Search for the cell housing the specified text and yield its [X, Y] center coordinate. 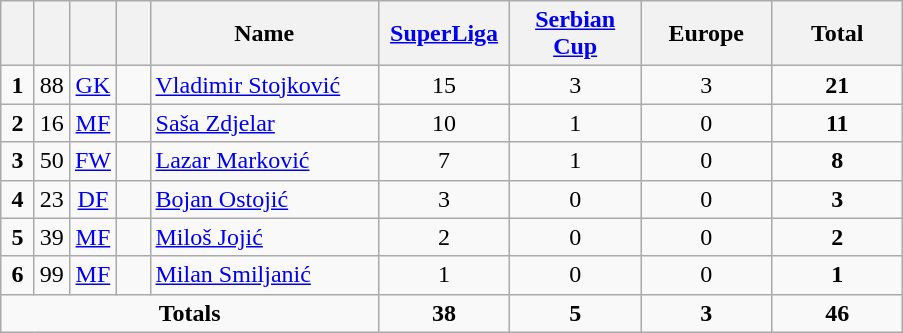
38 [444, 313]
Total [838, 34]
Serbian Cup [576, 34]
15 [444, 85]
FW [92, 161]
Vladimir Stojković [264, 85]
GK [92, 85]
7 [444, 161]
SuperLiga [444, 34]
46 [838, 313]
50 [52, 161]
Name [264, 34]
6 [18, 275]
11 [838, 123]
21 [838, 85]
DF [92, 199]
Saša Zdjelar [264, 123]
Lazar Marković [264, 161]
Europe [706, 34]
99 [52, 275]
23 [52, 199]
39 [52, 237]
4 [18, 199]
16 [52, 123]
88 [52, 85]
Bojan Ostojić [264, 199]
Totals [190, 313]
10 [444, 123]
8 [838, 161]
Miloš Jojić [264, 237]
Milan Smiljanić [264, 275]
